Output the (X, Y) coordinate of the center of the cell containing the given text.  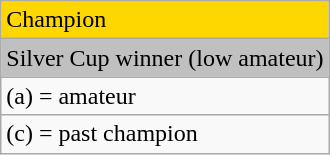
Champion (165, 20)
(a) = amateur (165, 96)
Silver Cup winner (low amateur) (165, 58)
(c) = past champion (165, 134)
